Return [X, Y] of the center of cell containing provided text 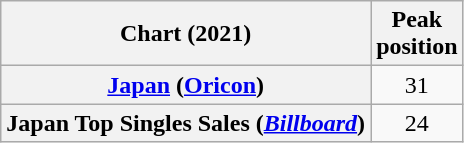
24 [417, 123]
Peakposition [417, 34]
31 [417, 85]
Chart (2021) [186, 34]
Japan Top Singles Sales (Billboard) [186, 123]
Japan (Oricon) [186, 85]
